Return (x, y) of the center of cell containing provided text 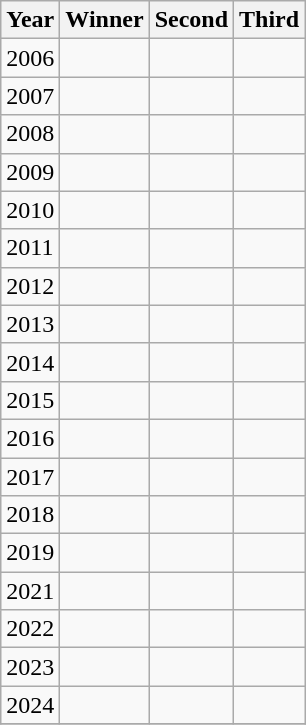
2014 (30, 362)
2010 (30, 210)
2018 (30, 515)
2019 (30, 553)
2011 (30, 248)
2016 (30, 438)
Year (30, 20)
2015 (30, 400)
2013 (30, 324)
2017 (30, 477)
Second (191, 20)
2006 (30, 58)
Winner (104, 20)
2023 (30, 667)
2021 (30, 591)
2008 (30, 134)
2022 (30, 629)
2024 (30, 705)
2009 (30, 172)
Third (270, 20)
2007 (30, 96)
2012 (30, 286)
